Find where the given text appears and provide that cell's center as [X, Y] coordinate. 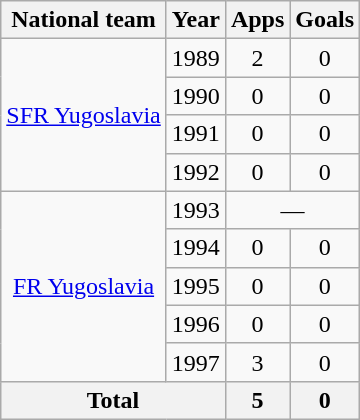
1995 [196, 286]
1992 [196, 172]
1991 [196, 134]
2 [257, 58]
Year [196, 20]
1993 [196, 210]
1989 [196, 58]
5 [257, 400]
1990 [196, 96]
Total [114, 400]
National team [84, 20]
1997 [196, 362]
3 [257, 362]
Apps [257, 20]
1996 [196, 324]
Goals [325, 20]
SFR Yugoslavia [84, 115]
1994 [196, 248]
FR Yugoslavia [84, 286]
— [292, 210]
